Detect which cell encompasses the target text, then output its (x, y) center coordinate. 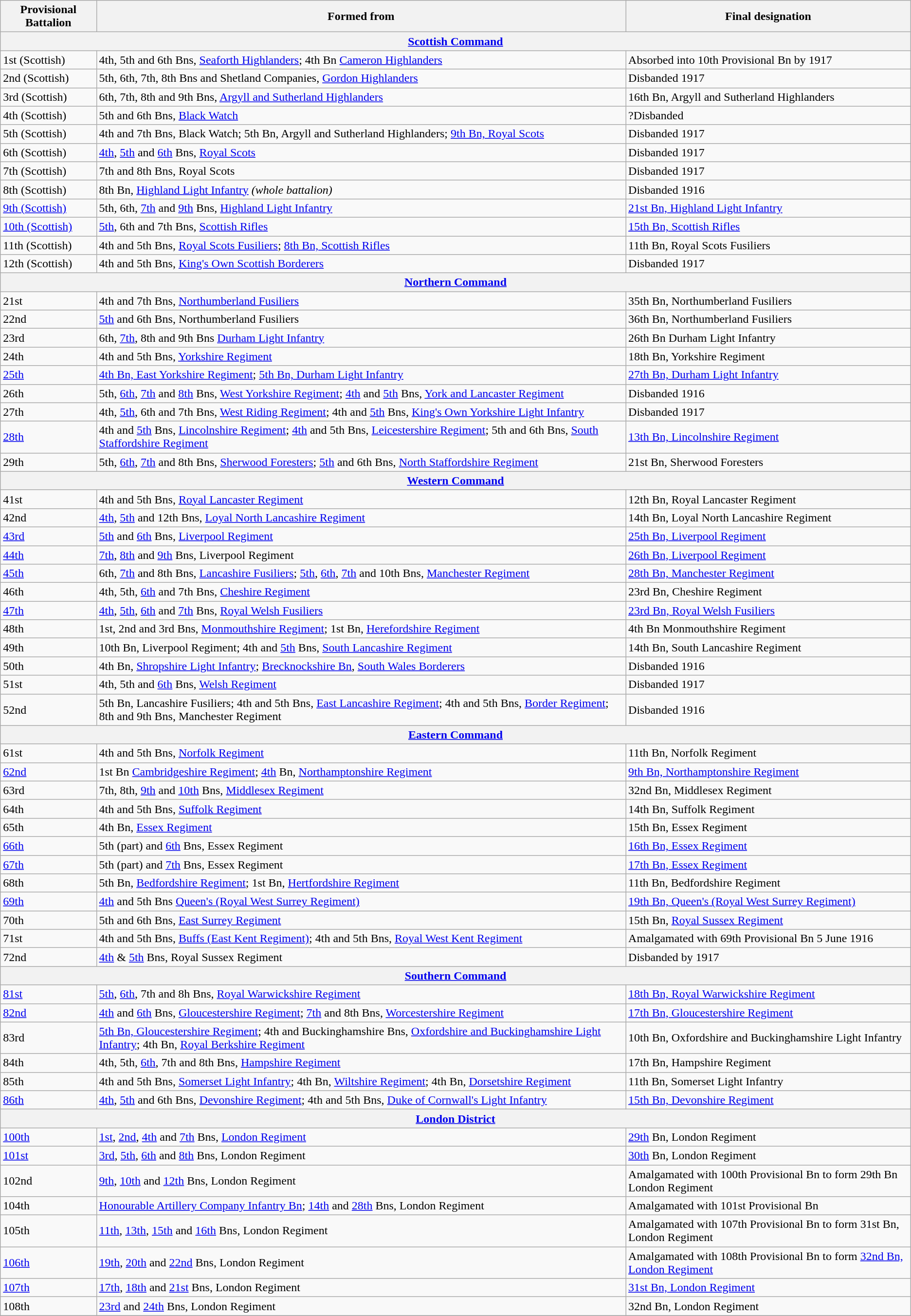
71st (49, 939)
14th Bn, Suffolk Regiment (768, 809)
4th, 5th and 12th Bns, Loyal North Lancashire Regiment (361, 518)
51st (49, 685)
9th Bn, Northamptonshire Regiment (768, 772)
100th (49, 1137)
26th Bn Durham Light Infantry (768, 338)
108th (49, 1306)
1st Bn Cambridgeshire Regiment; 4th Bn, Northamptonshire Regiment (361, 772)
28th (49, 437)
4th, 5th, 6th and 7th Bns, Cheshire Regiment (361, 592)
4th, 5th and 6th Bns, Devonshire Regiment; 4th and 5th Bns, Duke of Cornwall's Light Infantry (361, 1100)
10th Bn, Liverpool Regiment; 4th and 5th Bns, South Lancashire Regiment (361, 648)
5th (part) and 7th Bns, Essex Regiment (361, 864)
11th Bn, Norfolk Regiment (768, 753)
35th Bn, Northumberland Fusiliers (768, 301)
11th Bn, Bedfordshire Regiment (768, 883)
8th (Scottish) (49, 189)
107th (49, 1288)
4th, 5th and 6th Bns, Welsh Regiment (361, 685)
Disbanded by 1917 (768, 957)
66th (49, 846)
43rd (49, 536)
4th Bn, Shropshire Light Infantry; Brecknockshire Bn, South Wales Borderers (361, 666)
4th, 5th, 6th, 7th and 8th Bns, Hampshire Regiment (361, 1063)
25th Bn, Liverpool Regiment (768, 536)
4th and 5th Bns, Lincolnshire Regiment; 4th and 5th Bns, Leicestershire Regiment; 5th and 6th Bns, South Staffordshire Regiment (361, 437)
5th, 6th, 7th and 8th Bns, Sherwood Foresters; 5th and 6th Bns, North Staffordshire Regiment (361, 462)
5th and 6th Bns, Black Watch (361, 115)
6th, 7th, 8th and 9th Bns Durham Light Infantry (361, 338)
1st (Scottish) (49, 60)
4th and 5th Bns Queen's (Royal West Surrey Regiment) (361, 902)
25th (49, 375)
Formed from (361, 17)
7th and 8th Bns, Royal Scots (361, 171)
9th (Scottish) (49, 208)
48th (49, 629)
19th, 20th and 22nd Bns, London Regiment (361, 1263)
4th (Scottish) (49, 115)
17th Bn, Gloucestershire Regiment (768, 1013)
5th Bn, Lancashire Fusiliers; 4th and 5th Bns, East Lancashire Regiment; 4th and 5th Bns, Border Regiment; 8th and 9th Bns, Manchester Regiment (361, 710)
86th (49, 1100)
14th Bn, South Lancashire Regiment (768, 648)
7th, 8th and 9th Bns, Liverpool Regiment (361, 555)
44th (49, 555)
5th (Scottish) (49, 134)
23rd Bn, Royal Welsh Fusiliers (768, 611)
28th Bn, Manchester Regiment (768, 574)
23rd Bn, Cheshire Regiment (768, 592)
Amalgamated with 100th Provisional Bn to form 29th Bn London Regiment (768, 1180)
4th and 6th Bns, Gloucestershire Regiment; 7th and 8th Bns, Worcestershire Regiment (361, 1013)
64th (49, 809)
17th, 18th and 21st Bns, London Regiment (361, 1288)
Eastern Command (455, 735)
45th (49, 574)
6th (Scottish) (49, 152)
?Disbanded (768, 115)
19th Bn, Queen's (Royal West Surrey Regiment) (768, 902)
Final designation (768, 17)
6th, 7th, 8th and 9th Bns, Argyll and Sutherland Highlanders (361, 97)
Amalgamated with 108th Provisional Bn to form 32nd Bn, London Regiment (768, 1263)
London District (455, 1118)
12th Bn, Royal Lancaster Regiment (768, 499)
15th Bn, Devonshire Regiment (768, 1100)
16th Bn, Essex Regiment (768, 846)
15th Bn, Essex Regiment (768, 827)
Absorbed into 10th Provisional Bn by 1917 (768, 60)
1st, 2nd, 4th and 7th Bns, London Regiment (361, 1137)
15th Bn, Royal Sussex Regiment (768, 920)
Provisional Battalion (49, 17)
81st (49, 994)
4th and 5th Bns, Royal Lancaster Regiment (361, 499)
5th and 6th Bns, Northumberland Fusiliers (361, 319)
27th (49, 412)
8th Bn, Highland Light Infantry (whole battalion) (361, 189)
4th and 5th Bns, Royal Scots Fusiliers; 8th Bn, Scottish Rifles (361, 245)
4th Bn, Essex Regiment (361, 827)
5th (part) and 6th Bns, Essex Regiment (361, 846)
Amalgamated with 69th Provisional Bn 5 June 1916 (768, 939)
46th (49, 592)
67th (49, 864)
32nd Bn, London Regiment (768, 1306)
5th, 6th, 7th and 8th Bns, West Yorkshire Regiment; 4th and 5th Bns, York and Lancaster Regiment (361, 393)
61st (49, 753)
18th Bn, Royal Warwickshire Regiment (768, 994)
102nd (49, 1180)
11th Bn, Somerset Light Infantry (768, 1081)
21st (49, 301)
4th and 5th Bns, Somerset Light Infantry; 4th Bn, Wiltshire Regiment; 4th Bn, Dorsetshire Regiment (361, 1081)
65th (49, 827)
10th Bn, Oxfordshire and Buckinghamshire Light Infantry (768, 1038)
42nd (49, 518)
31st Bn, London Regiment (768, 1288)
15th Bn, Scottish Rifles (768, 226)
41st (49, 499)
4th and 7th Bns, Northumberland Fusiliers (361, 301)
4th and 5th Bns, Buffs (East Kent Regiment); 4th and 5th Bns, Royal West Kent Regiment (361, 939)
52nd (49, 710)
50th (49, 666)
1st, 2nd and 3rd Bns, Monmouthshire Regiment; 1st Bn, Herefordshire Regiment (361, 629)
5th, 6th, 7th and 9th Bns, Highland Light Infantry (361, 208)
4th, 5th, 6th and 7th Bns, Royal Welsh Fusiliers (361, 611)
Scottish Command (455, 41)
3rd, 5th, 6th and 8th Bns, London Regiment (361, 1155)
72nd (49, 957)
26th Bn, Liverpool Regiment (768, 555)
11th Bn, Royal Scots Fusiliers (768, 245)
84th (49, 1063)
5th, 6th, 7th, 8th Bns and Shetland Companies, Gordon Highlanders (361, 78)
18th Bn, Yorkshire Regiment (768, 356)
11th, 13th, 15th and 16th Bns, London Regiment (361, 1231)
4th Bn, East Yorkshire Regiment; 5th Bn, Durham Light Infantry (361, 375)
4th, 5th and 6th Bns, Royal Scots (361, 152)
4th & 5th Bns, Royal Sussex Regiment (361, 957)
6th, 7th and 8th Bns, Lancashire Fusiliers; 5th, 6th, 7th and 10th Bns, Manchester Regiment (361, 574)
14th Bn, Loyal North Lancashire Regiment (768, 518)
4th and 5th Bns, King's Own Scottish Borderers (361, 264)
70th (49, 920)
101st (49, 1155)
27th Bn, Durham Light Infantry (768, 375)
26th (49, 393)
10th (Scottish) (49, 226)
23rd and 24th Bns, London Regiment (361, 1306)
13th Bn, Lincolnshire Regiment (768, 437)
5th Bn, Bedfordshire Regiment; 1st Bn, Hertfordshire Regiment (361, 883)
4th, 5th, 6th and 7th Bns, West Riding Regiment; 4th and 5th Bns, King's Own Yorkshire Light Infantry (361, 412)
4th and 5th Bns, Yorkshire Regiment (361, 356)
Southern Command (455, 976)
Western Command (455, 481)
4th Bn Monmouthshire Regiment (768, 629)
11th (Scottish) (49, 245)
5th and 6th Bns, Liverpool Regiment (361, 536)
12th (Scottish) (49, 264)
63rd (49, 790)
7th (Scottish) (49, 171)
83rd (49, 1038)
Amalgamated with 107th Provisional Bn to form 31st Bn, London Regiment (768, 1231)
4th and 5th Bns, Suffolk Regiment (361, 809)
21st Bn, Highland Light Infantry (768, 208)
5th, 6th, 7th and 8h Bns, Royal Warwickshire Regiment (361, 994)
Amalgamated with 101st Provisional Bn (768, 1206)
3rd (Scottish) (49, 97)
49th (49, 648)
32nd Bn, Middlesex Regiment (768, 790)
17th Bn, Essex Regiment (768, 864)
62nd (49, 772)
5th Bn, Gloucestershire Regiment; 4th and Buckinghamshire Bns, Oxfordshire and Buckinghamshire Light Infantry; 4th Bn, Royal Berkshire Regiment (361, 1038)
4th, 5th and 6th Bns, Seaforth Highlanders; 4th Bn Cameron Highlanders (361, 60)
29th Bn, London Regiment (768, 1137)
24th (49, 356)
36th Bn, Northumberland Fusiliers (768, 319)
4th and 7th Bns, Black Watch; 5th Bn, Argyll and Sutherland Highlanders; 9th Bn, Royal Scots (361, 134)
82nd (49, 1013)
104th (49, 1206)
2nd (Scottish) (49, 78)
16th Bn, Argyll and Sutherland Highlanders (768, 97)
106th (49, 1263)
68th (49, 883)
23rd (49, 338)
85th (49, 1081)
5th and 6th Bns, East Surrey Regiment (361, 920)
7th, 8th, 9th and 10th Bns, Middlesex Regiment (361, 790)
17th Bn, Hampshire Regiment (768, 1063)
9th, 10th and 12th Bns, London Regiment (361, 1180)
4th and 5th Bns, Norfolk Regiment (361, 753)
Northern Command (455, 282)
69th (49, 902)
Honourable Artillery Company Infantry Bn; 14th and 28th Bns, London Regiment (361, 1206)
29th (49, 462)
47th (49, 611)
21st Bn, Sherwood Foresters (768, 462)
30th Bn, London Regiment (768, 1155)
22nd (49, 319)
5th, 6th and 7th Bns, Scottish Rifles (361, 226)
105th (49, 1231)
